Find where the given text appears and provide that cell's center as (x, y) coordinate. 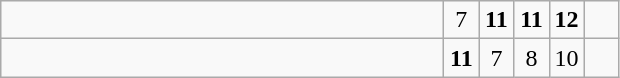
10 (566, 58)
12 (566, 20)
8 (532, 58)
